Output the [x, y] coordinate of the center of the cell containing the given text.  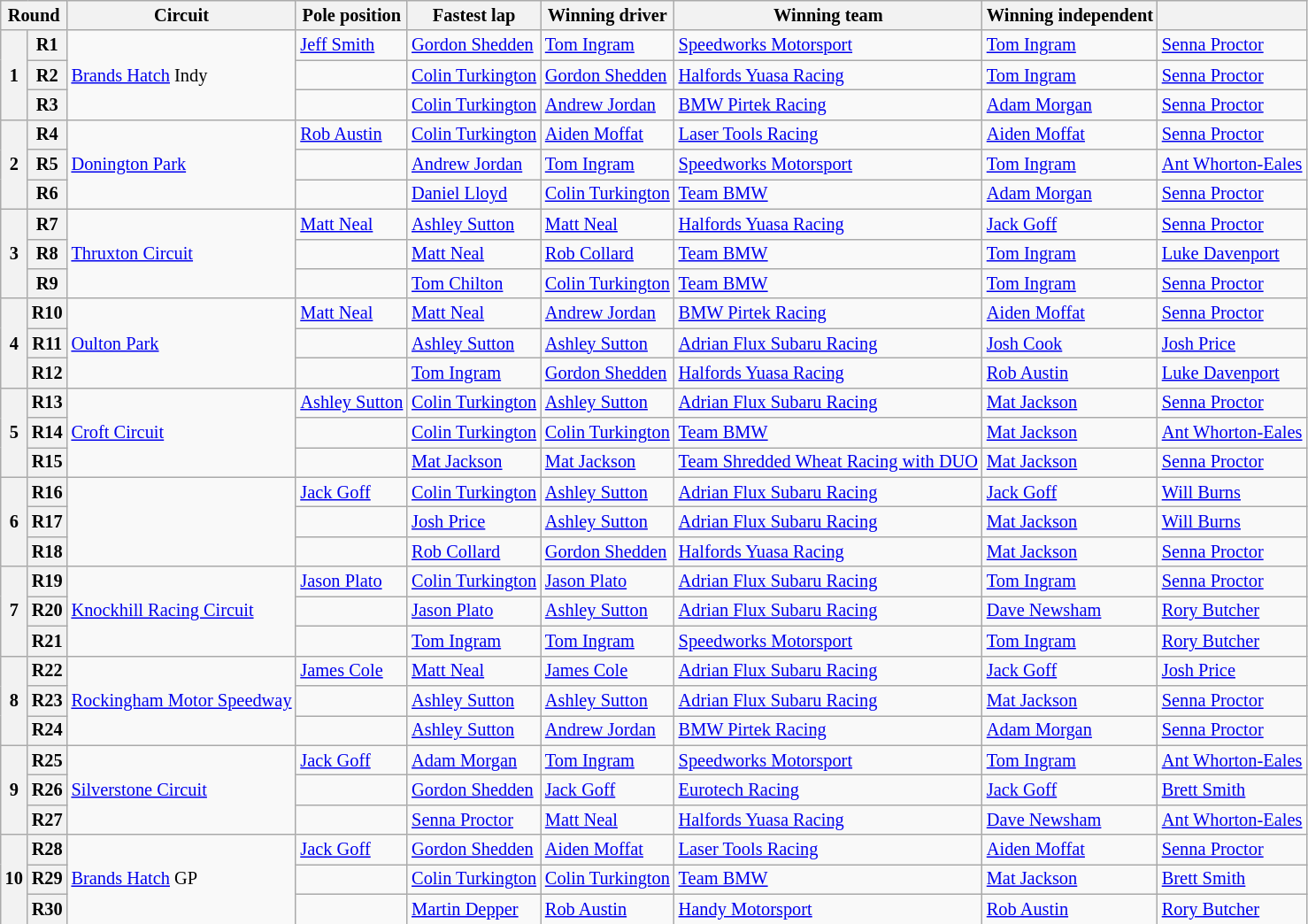
R15 [48, 462]
R8 [48, 254]
R9 [48, 283]
R7 [48, 224]
Fastest lap [474, 15]
Brands Hatch Indy [182, 74]
Silverstone Circuit [182, 789]
Winning driver [607, 15]
R18 [48, 551]
Brands Hatch GP [182, 880]
R5 [48, 165]
Martin Depper [474, 909]
Circuit [182, 15]
Croft Circuit [182, 432]
Josh Cook [1070, 343]
Pole position [351, 15]
Daniel Lloyd [474, 194]
R21 [48, 641]
R25 [48, 760]
Winning team [828, 15]
R2 [48, 75]
R19 [48, 581]
R3 [48, 104]
1 [14, 74]
Knockhill Racing Circuit [182, 611]
Tom Chilton [474, 283]
Handy Motorsport [828, 909]
10 [14, 880]
R26 [48, 789]
R29 [48, 879]
5 [14, 432]
2 [14, 165]
R10 [48, 313]
R23 [48, 700]
R20 [48, 611]
Oulton Park [182, 343]
R6 [48, 194]
R16 [48, 492]
Winning independent [1070, 15]
Rockingham Motor Speedway [182, 701]
3 [14, 253]
R17 [48, 521]
R22 [48, 671]
Donington Park [182, 165]
R14 [48, 433]
R28 [48, 850]
R1 [48, 45]
Jeff Smith [351, 45]
R12 [48, 373]
R24 [48, 730]
R30 [48, 909]
R27 [48, 820]
Thruxton Circuit [182, 253]
R4 [48, 135]
6 [14, 522]
Team Shredded Wheat Racing with DUO [828, 462]
R13 [48, 403]
7 [14, 611]
8 [14, 701]
4 [14, 343]
Round [34, 15]
Eurotech Racing [828, 789]
R11 [48, 343]
9 [14, 789]
